Scan for the cell matching the given text and deliver its (X, Y) coordinate at center. 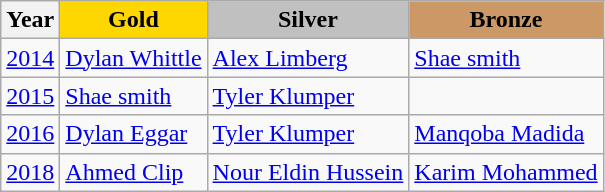
Dylan Eggar (134, 134)
Year (30, 20)
2015 (30, 96)
Silver (308, 20)
2014 (30, 58)
Bronze (506, 20)
Alex Limberg (308, 58)
Gold (134, 20)
Dylan Whittle (134, 58)
Manqoba Madida (506, 134)
Karim Mohammed (506, 172)
2016 (30, 134)
2018 (30, 172)
Ahmed Clip (134, 172)
Nour Eldin Hussein (308, 172)
